Scan for the cell matching the given text and deliver its (x, y) coordinate at center. 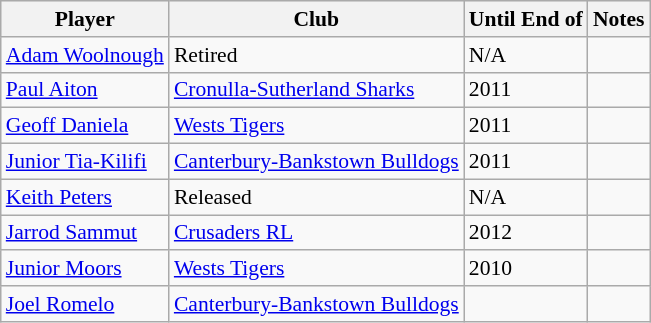
Junior Tia-Kilifi (85, 162)
Keith Peters (85, 197)
2010 (526, 269)
2012 (526, 233)
Geoff Daniela (85, 126)
Paul Aiton (85, 90)
Released (316, 197)
Player (85, 19)
Cronulla-Sutherland Sharks (316, 90)
Adam Woolnough (85, 55)
Joel Romelo (85, 304)
Notes (619, 19)
Jarrod Sammut (85, 233)
Club (316, 19)
Retired (316, 55)
Junior Moors (85, 269)
Until End of (526, 19)
Crusaders RL (316, 233)
